Scan for the cell matching the given text and deliver its [X, Y] coordinate at center. 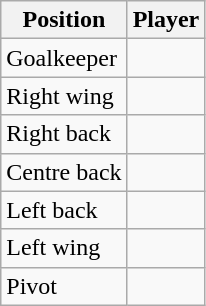
Right wing [64, 96]
Position [64, 20]
Centre back [64, 172]
Left back [64, 210]
Player [166, 20]
Goalkeeper [64, 58]
Pivot [64, 286]
Right back [64, 134]
Left wing [64, 248]
